From the cell containing the given text, extract its center point as [x, y] coordinate. 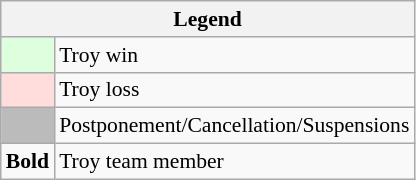
Troy loss [234, 90]
Bold [28, 162]
Troy team member [234, 162]
Postponement/Cancellation/Suspensions [234, 126]
Troy win [234, 55]
Legend [208, 19]
